Detect which cell encompasses the target text, then output its (x, y) center coordinate. 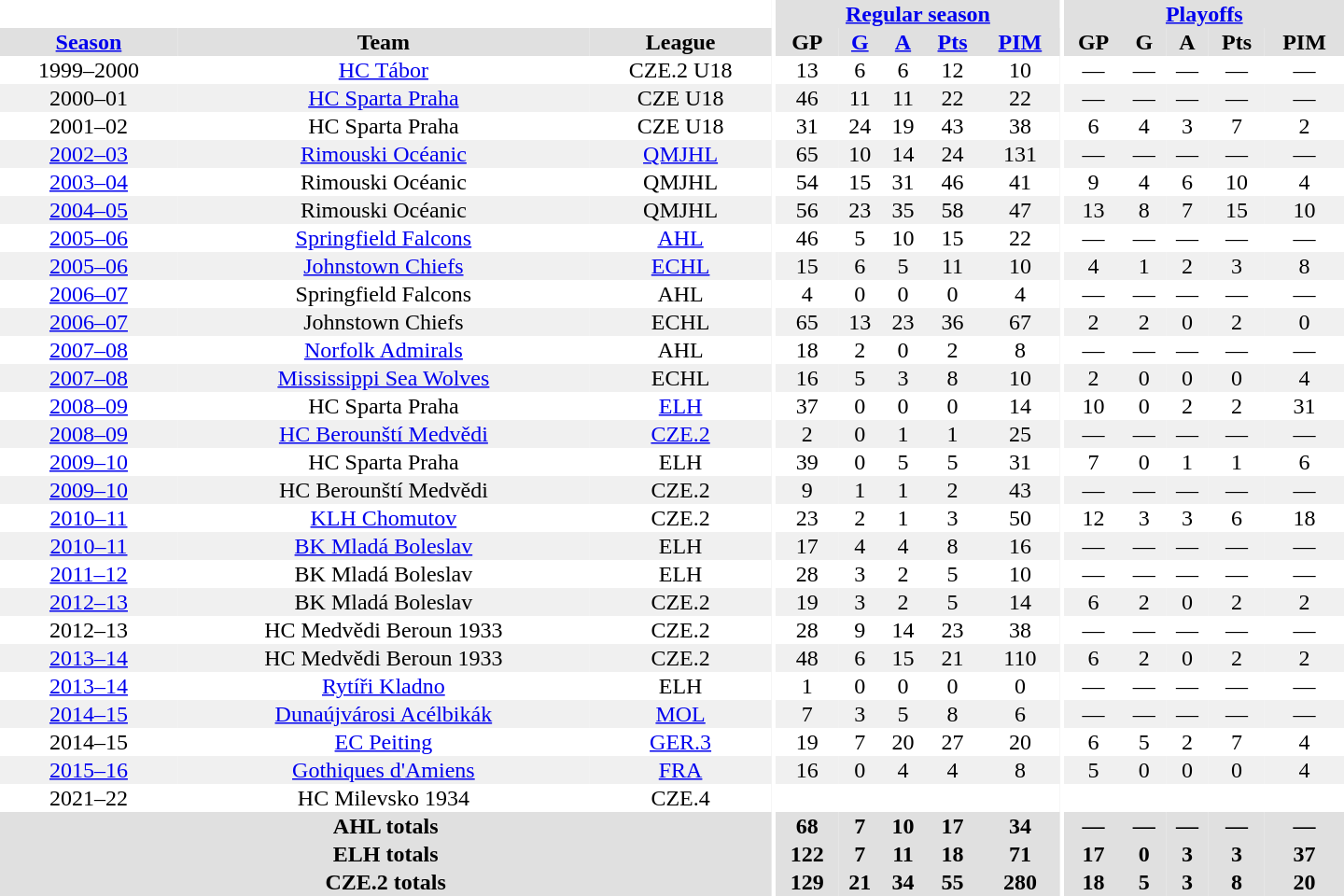
25 (1019, 434)
Norfolk Admirals (384, 350)
CZE.2 totals (385, 882)
2021–22 (89, 798)
56 (806, 210)
55 (953, 882)
AHL totals (385, 826)
2002–03 (89, 154)
FRA (680, 770)
280 (1019, 882)
122 (806, 854)
ELH totals (385, 854)
35 (903, 210)
68 (806, 826)
2004–05 (89, 210)
47 (1019, 210)
110 (1019, 658)
Team (384, 42)
27 (953, 742)
Regular season (917, 14)
2015–16 (89, 770)
MOL (680, 714)
Playoffs (1204, 14)
Dunaújvárosi Acélbikák (384, 714)
1999–2000 (89, 70)
54 (806, 182)
36 (953, 322)
67 (1019, 322)
KLH Chomutov (384, 518)
Gothiques d'Amiens (384, 770)
2011–12 (89, 574)
131 (1019, 154)
CZE.4 (680, 798)
League (680, 42)
50 (1019, 518)
EC Peiting (384, 742)
71 (1019, 854)
48 (806, 658)
GER.3 (680, 742)
Mississippi Sea Wolves (384, 378)
41 (1019, 182)
39 (806, 462)
58 (953, 210)
2003–04 (89, 182)
Rytíři Kladno (384, 686)
129 (806, 882)
HC Milevsko 1934 (384, 798)
2000–01 (89, 98)
Season (89, 42)
HC Tábor (384, 70)
2001–02 (89, 126)
CZE.2 U18 (680, 70)
